Determine the [x, y] coordinate at the center of the cell enclosing the given text.  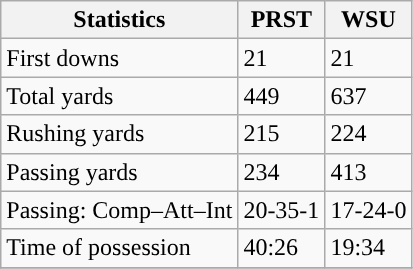
40:26 [282, 248]
234 [282, 172]
Time of possession [120, 248]
215 [282, 134]
17-24-0 [368, 210]
First downs [120, 58]
224 [368, 134]
20-35-1 [282, 210]
413 [368, 172]
Passing yards [120, 172]
19:34 [368, 248]
WSU [368, 20]
449 [282, 96]
Passing: Comp–Att–Int [120, 210]
Rushing yards [120, 134]
637 [368, 96]
Statistics [120, 20]
Total yards [120, 96]
PRST [282, 20]
